Pinpoint the cell where the given text exists, returning its (X, Y) midpoint coordinate. 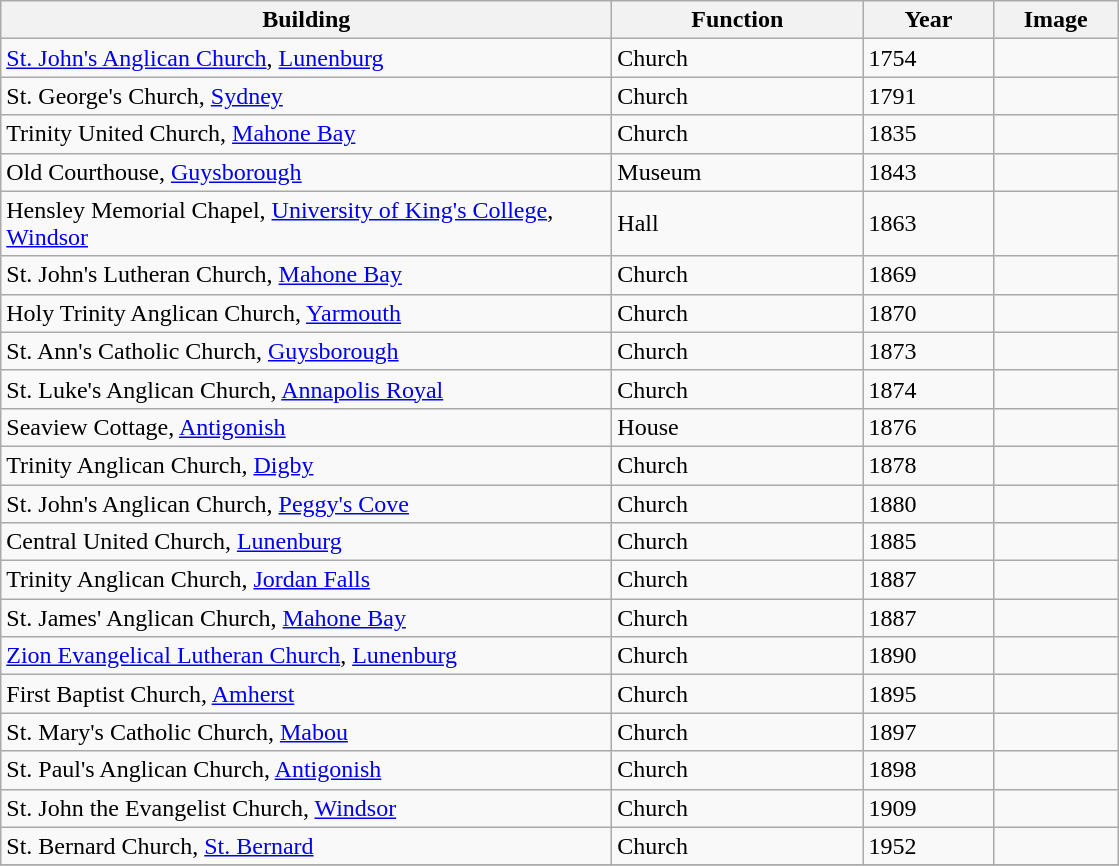
1878 (928, 465)
1843 (928, 172)
1898 (928, 770)
Hensley Memorial Chapel, University of King's College, Windsor (306, 224)
St. John the Evangelist Church, Windsor (306, 808)
1880 (928, 503)
St. Bernard Church, St. Bernard (306, 846)
Function (738, 20)
Holy Trinity Anglican Church, Yarmouth (306, 313)
1835 (928, 134)
St. James' Anglican Church, Mahone Bay (306, 618)
House (738, 427)
1876 (928, 427)
Old Courthouse, Guysborough (306, 172)
Museum (738, 172)
Central United Church, Lunenburg (306, 542)
Trinity Anglican Church, Digby (306, 465)
Building (306, 20)
Image (1056, 20)
First Baptist Church, Amherst (306, 694)
St. Mary's Catholic Church, Mabou (306, 732)
St. George's Church, Sydney (306, 96)
St. John's Anglican Church, Peggy's Cove (306, 503)
1897 (928, 732)
Zion Evangelical Lutheran Church, Lunenburg (306, 656)
Year (928, 20)
1874 (928, 389)
1895 (928, 694)
St. John's Anglican Church, Lunenburg (306, 58)
1791 (928, 96)
1952 (928, 846)
St. Luke's Anglican Church, Annapolis Royal (306, 389)
Trinity United Church, Mahone Bay (306, 134)
St. Ann's Catholic Church, Guysborough (306, 351)
1909 (928, 808)
1873 (928, 351)
Trinity Anglican Church, Jordan Falls (306, 580)
St. John's Lutheran Church, Mahone Bay (306, 275)
St. Paul's Anglican Church, Antigonish (306, 770)
1754 (928, 58)
1885 (928, 542)
1869 (928, 275)
1890 (928, 656)
Hall (738, 224)
Seaview Cottage, Antigonish (306, 427)
1870 (928, 313)
1863 (928, 224)
